Detect which cell encompasses the target text, then output its [x, y] center coordinate. 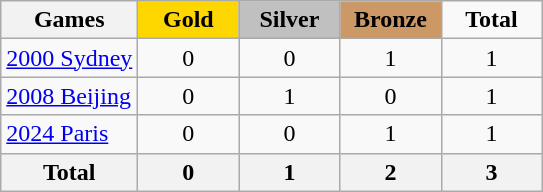
Silver [290, 20]
2 [390, 172]
3 [492, 172]
2000 Sydney [70, 58]
Bronze [390, 20]
2024 Paris [70, 134]
Games [70, 20]
Gold [188, 20]
2008 Beijing [70, 96]
